Find where the given text appears and provide that cell's center as (X, Y) coordinate. 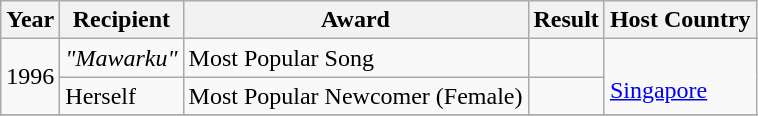
Singapore (680, 77)
Result (566, 20)
Herself (122, 96)
Most Popular Newcomer (Female) (356, 96)
Recipient (122, 20)
Host Country (680, 20)
Year (30, 20)
Most Popular Song (356, 58)
1996 (30, 77)
Award (356, 20)
"Mawarku" (122, 58)
